Identify which cell holds the provided text, then report its (X, Y) central coordinate. 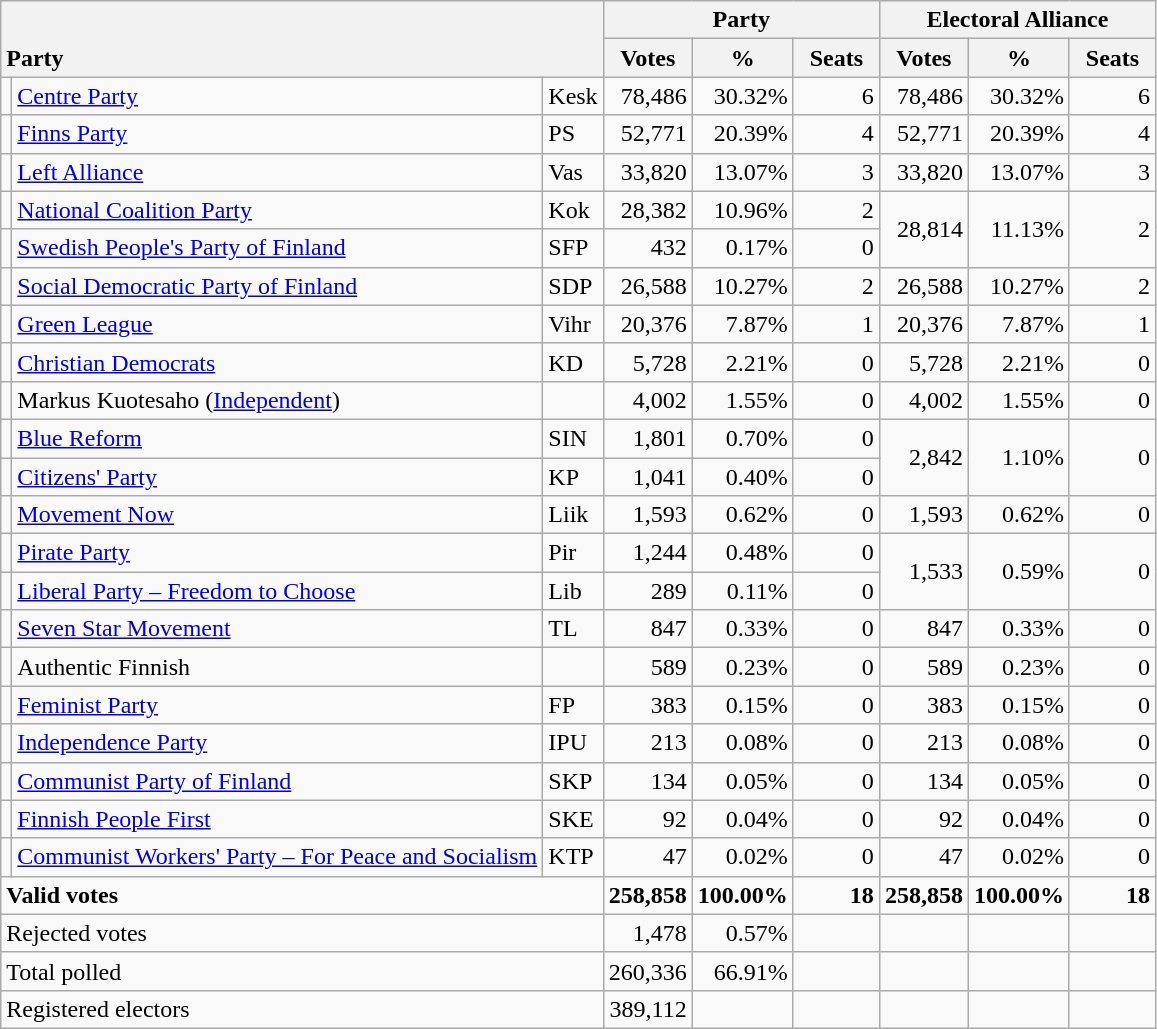
432 (648, 248)
National Coalition Party (278, 210)
Valid votes (302, 895)
1,478 (648, 933)
Citizens' Party (278, 477)
1.10% (1018, 457)
PS (573, 134)
0.57% (742, 933)
11.13% (1018, 229)
Registered electors (302, 1009)
SKP (573, 781)
Independence Party (278, 743)
Rejected votes (302, 933)
SKE (573, 819)
0.17% (742, 248)
2,842 (924, 457)
Blue Reform (278, 438)
Electoral Alliance (1017, 20)
1,244 (648, 553)
28,814 (924, 229)
0.59% (1018, 572)
Liberal Party – Freedom to Choose (278, 591)
Total polled (302, 971)
Finnish People First (278, 819)
Vihr (573, 324)
389,112 (648, 1009)
Liik (573, 515)
Vas (573, 172)
28,382 (648, 210)
1,041 (648, 477)
KP (573, 477)
Communist Workers' Party – For Peace and Socialism (278, 857)
Centre Party (278, 96)
Green League (278, 324)
SIN (573, 438)
Pir (573, 553)
SDP (573, 286)
260,336 (648, 971)
Authentic Finnish (278, 667)
Kesk (573, 96)
Swedish People's Party of Finland (278, 248)
0.70% (742, 438)
289 (648, 591)
Pirate Party (278, 553)
0.48% (742, 553)
Feminist Party (278, 705)
TL (573, 629)
Left Alliance (278, 172)
Christian Democrats (278, 362)
Social Democratic Party of Finland (278, 286)
IPU (573, 743)
66.91% (742, 971)
1,533 (924, 572)
Finns Party (278, 134)
SFP (573, 248)
Seven Star Movement (278, 629)
KTP (573, 857)
10.96% (742, 210)
KD (573, 362)
Markus Kuotesaho (Independent) (278, 400)
1,801 (648, 438)
Communist Party of Finland (278, 781)
Lib (573, 591)
Kok (573, 210)
Movement Now (278, 515)
0.11% (742, 591)
0.40% (742, 477)
FP (573, 705)
